Extract the (x, y) coordinate from the center of the cell holding the provided text.  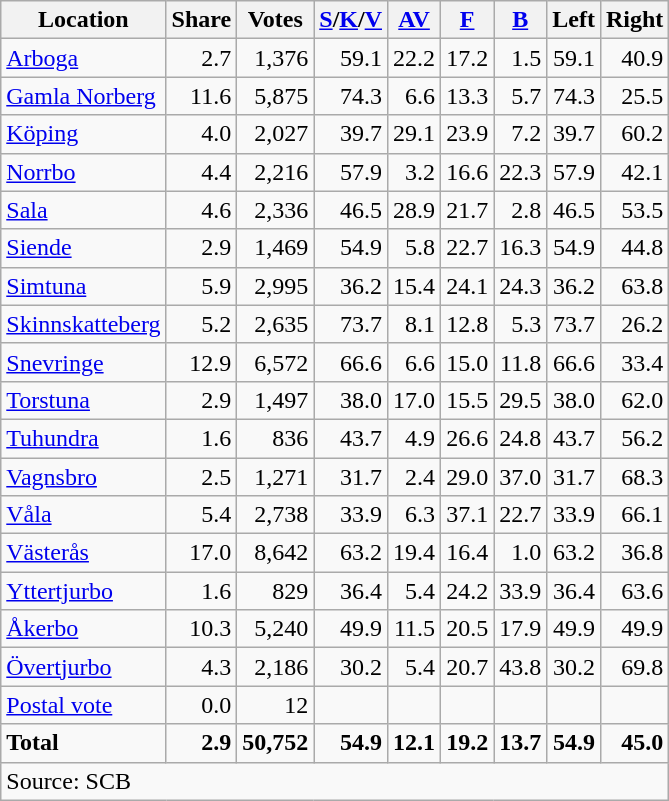
4.4 (202, 172)
12 (276, 705)
Övertjurbo (84, 667)
Köping (84, 134)
33.4 (634, 362)
13.3 (468, 96)
12.9 (202, 362)
1.0 (520, 553)
5.7 (520, 96)
Torstuna (84, 400)
Arboga (84, 58)
Right (634, 20)
5.3 (520, 324)
4.6 (202, 210)
22.3 (520, 172)
20.5 (468, 629)
15.5 (468, 400)
22.2 (414, 58)
4.0 (202, 134)
63.6 (634, 591)
43.8 (520, 667)
2.5 (202, 477)
26.6 (468, 438)
19.4 (414, 553)
2.8 (520, 210)
68.3 (634, 477)
17.9 (520, 629)
8,642 (276, 553)
13.7 (520, 743)
24.1 (468, 286)
B (520, 20)
20.7 (468, 667)
Norrbo (84, 172)
5.2 (202, 324)
50,752 (276, 743)
53.5 (634, 210)
829 (276, 591)
25.5 (634, 96)
7.2 (520, 134)
2,635 (276, 324)
24.3 (520, 286)
1,469 (276, 248)
Share (202, 20)
Left (574, 20)
Yttertjurbo (84, 591)
11.6 (202, 96)
Tuhundra (84, 438)
24.8 (520, 438)
17.2 (468, 58)
21.7 (468, 210)
69.8 (634, 667)
Vagnsbro (84, 477)
4.3 (202, 667)
2.4 (414, 477)
6,572 (276, 362)
Source: SCB (335, 781)
2,738 (276, 515)
26.2 (634, 324)
Simtuna (84, 286)
62.0 (634, 400)
6.3 (414, 515)
5,240 (276, 629)
AV (414, 20)
56.2 (634, 438)
12.1 (414, 743)
37.0 (520, 477)
F (468, 20)
Åkerbo (84, 629)
2,216 (276, 172)
Total (84, 743)
24.2 (468, 591)
12.8 (468, 324)
836 (276, 438)
11.5 (414, 629)
3.2 (414, 172)
5.8 (414, 248)
S/K/V (351, 20)
44.8 (634, 248)
Gamla Norberg (84, 96)
2,336 (276, 210)
11.8 (520, 362)
16.3 (520, 248)
63.8 (634, 286)
15.0 (468, 362)
Postal vote (84, 705)
5,875 (276, 96)
16.6 (468, 172)
Våla (84, 515)
1,497 (276, 400)
Siende (84, 248)
Sala (84, 210)
16.4 (468, 553)
8.1 (414, 324)
4.9 (414, 438)
19.2 (468, 743)
Skinnskatteberg (84, 324)
2,186 (276, 667)
45.0 (634, 743)
10.3 (202, 629)
60.2 (634, 134)
23.9 (468, 134)
40.9 (634, 58)
Votes (276, 20)
0.0 (202, 705)
2.7 (202, 58)
2,027 (276, 134)
42.1 (634, 172)
15.4 (414, 286)
Västerås (84, 553)
29.0 (468, 477)
66.1 (634, 515)
29.1 (414, 134)
2,995 (276, 286)
28.9 (414, 210)
5.9 (202, 286)
1.5 (520, 58)
Location (84, 20)
36.8 (634, 553)
37.1 (468, 515)
29.5 (520, 400)
1,271 (276, 477)
1,376 (276, 58)
Snevringe (84, 362)
